Extract the (X, Y) coordinate from the center of the cell holding the provided text.  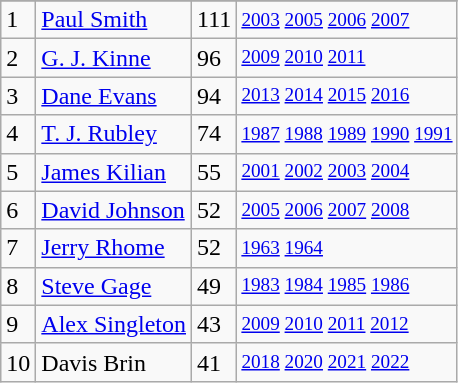
Steve Gage (114, 286)
Jerry Rhome (114, 248)
Dane Evans (114, 96)
1983 1984 1985 1986 (347, 286)
James Kilian (114, 172)
Davis Brin (114, 362)
2009 2010 2011 (347, 58)
6 (18, 210)
43 (214, 324)
2009 2010 2011 2012 (347, 324)
2018 2020 2021 2022 (347, 362)
T. J. Rubley (114, 134)
8 (18, 286)
1963 1964 (347, 248)
2005 2006 2007 2008 (347, 210)
111 (214, 20)
2001 2002 2003 2004 (347, 172)
Paul Smith (114, 20)
2 (18, 58)
1987 1988 1989 1990 1991 (347, 134)
49 (214, 286)
G. J. Kinne (114, 58)
55 (214, 172)
David Johnson (114, 210)
9 (18, 324)
1 (18, 20)
7 (18, 248)
94 (214, 96)
96 (214, 58)
10 (18, 362)
74 (214, 134)
Alex Singleton (114, 324)
2003 2005 2006 2007 (347, 20)
4 (18, 134)
2013 2014 2015 2016 (347, 96)
41 (214, 362)
3 (18, 96)
5 (18, 172)
